From the cell containing the given text, extract its center point as [x, y] coordinate. 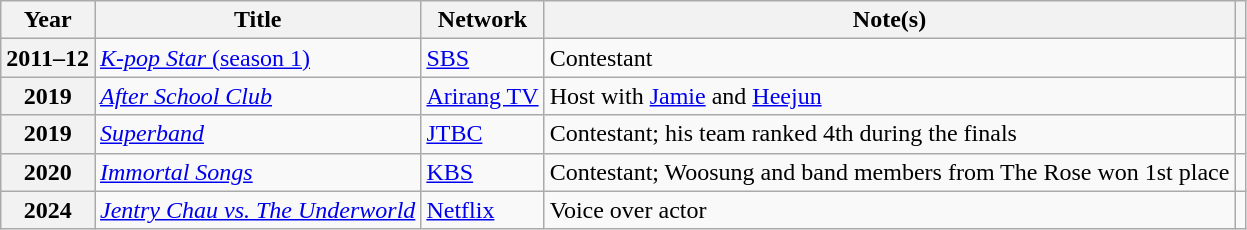
Contestant; Woosung and band members from The Rose won 1st place [890, 172]
After School Club [257, 96]
Year [48, 20]
Host with Jamie and Heejun [890, 96]
Immortal Songs [257, 172]
K-pop Star (season 1) [257, 58]
SBS [482, 58]
Jentry Chau vs. The Underworld [257, 210]
Note(s) [890, 20]
Contestant; his team ranked 4th during the finals [890, 134]
Arirang TV [482, 96]
Network [482, 20]
2024 [48, 210]
KBS [482, 172]
2011–12 [48, 58]
Superband [257, 134]
2020 [48, 172]
JTBC [482, 134]
Title [257, 20]
Netflix [482, 210]
Voice over actor [890, 210]
Contestant [890, 58]
